Pinpoint the cell where the given text exists, returning its (X, Y) midpoint coordinate. 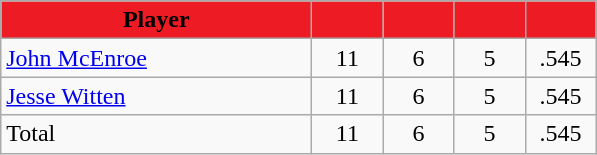
John McEnroe (156, 58)
Total (156, 134)
Jesse Witten (156, 96)
Player (156, 20)
